Detect which cell encompasses the target text, then output its (x, y) center coordinate. 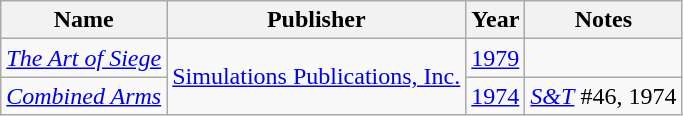
The Art of Siege (84, 58)
Notes (604, 20)
1974 (496, 96)
Publisher (316, 20)
Name (84, 20)
Simulations Publications, Inc. (316, 77)
Year (496, 20)
Combined Arms (84, 96)
1979 (496, 58)
S&T #46, 1974 (604, 96)
